Provide the (x, y) coordinate of the cell's center where the given text is located.  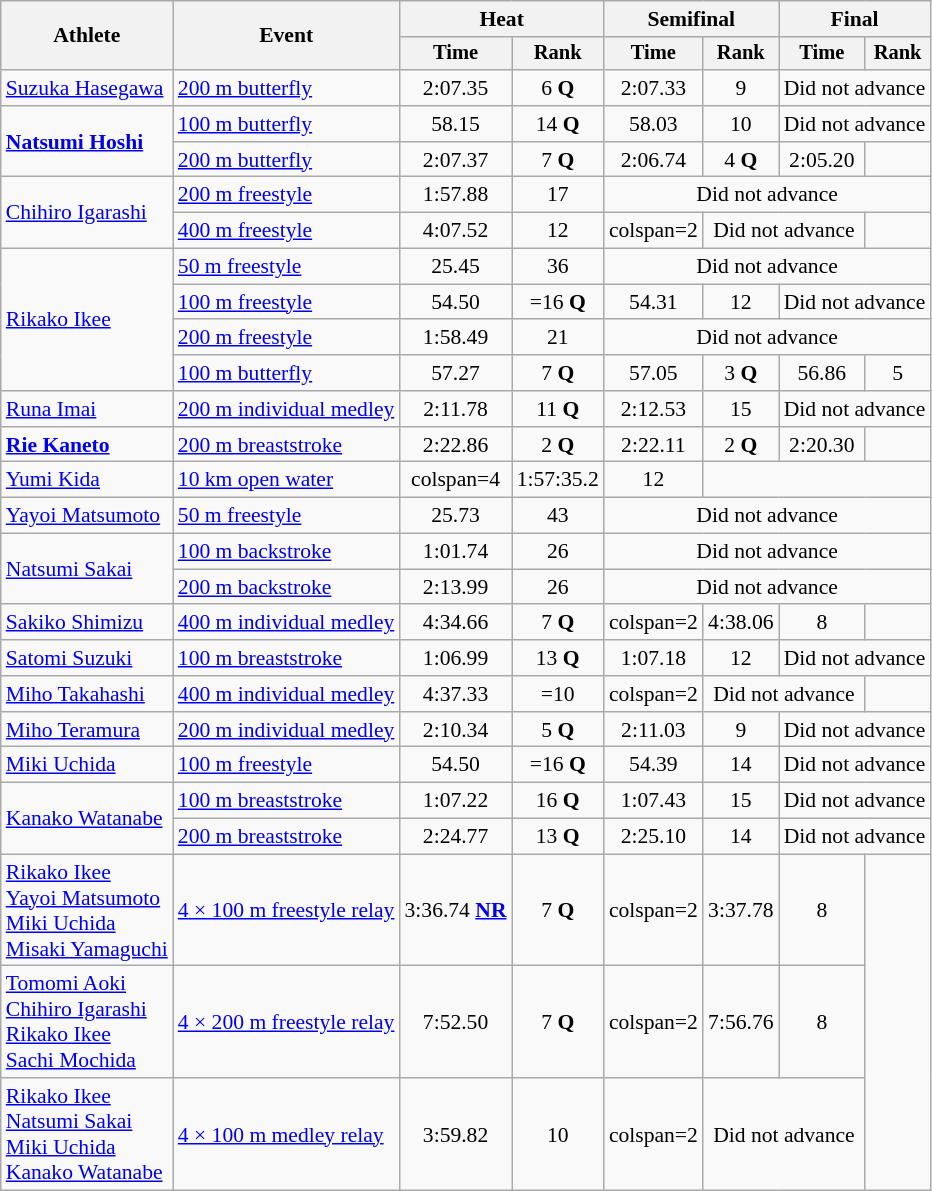
25.73 (455, 516)
2:22.86 (455, 445)
2:05.20 (822, 160)
Yumi Kida (87, 480)
Semifinal (692, 19)
4:37.33 (455, 694)
Chihiro Igarashi (87, 212)
4 × 100 m medley relay (286, 1134)
Rikako Ikee (87, 320)
Suzuka Hasegawa (87, 88)
Miho Teramura (87, 730)
Sakiko Shimizu (87, 623)
Rie Kaneto (87, 445)
54.31 (654, 302)
56.86 (822, 373)
Event (286, 36)
3:36.74 NR (455, 910)
2:07.33 (654, 88)
11 Q (558, 409)
2:06.74 (654, 160)
4:07.52 (455, 231)
5 (898, 373)
2:24.77 (455, 837)
54.39 (654, 765)
400 m freestyle (286, 231)
Athlete (87, 36)
4:34.66 (455, 623)
16 Q (558, 801)
1:07.43 (654, 801)
1:57:35.2 (558, 480)
4 × 200 m freestyle relay (286, 1022)
Rikako IkeeYayoi MatsumotoMiki UchidaMisaki Yamaguchi (87, 910)
Yayoi Matsumoto (87, 516)
21 (558, 338)
10 km open water (286, 480)
2:20.30 (822, 445)
1:07.22 (455, 801)
2:07.35 (455, 88)
colspan=4 (455, 480)
43 (558, 516)
2:07.37 (455, 160)
1:58.49 (455, 338)
Rikako IkeeNatsumi SakaiMiki UchidaKanako Watanabe (87, 1134)
=10 (558, 694)
Heat (501, 19)
Satomi Suzuki (87, 658)
Runa Imai (87, 409)
Natsumi Hoshi (87, 142)
Natsumi Sakai (87, 570)
7:56.76 (741, 1022)
1:07.18 (654, 658)
4 × 100 m freestyle relay (286, 910)
4:38.06 (741, 623)
2:13.99 (455, 587)
Kanako Watanabe (87, 818)
5 Q (558, 730)
2:10.34 (455, 730)
200 m backstroke (286, 587)
57.27 (455, 373)
3:59.82 (455, 1134)
4 Q (741, 160)
6 Q (558, 88)
25.45 (455, 267)
Final (855, 19)
2:11.78 (455, 409)
58.15 (455, 124)
Miho Takahashi (87, 694)
3:37.78 (741, 910)
Miki Uchida (87, 765)
1:57.88 (455, 195)
2:12.53 (654, 409)
7:52.50 (455, 1022)
1:06.99 (455, 658)
58.03 (654, 124)
100 m backstroke (286, 552)
17 (558, 195)
36 (558, 267)
2:11.03 (654, 730)
Tomomi AokiChihiro IgarashiRikako IkeeSachi Mochida (87, 1022)
3 Q (741, 373)
1:01.74 (455, 552)
2:25.10 (654, 837)
14 Q (558, 124)
2:22.11 (654, 445)
57.05 (654, 373)
